Pinpoint the cell where the given text exists, returning its (x, y) midpoint coordinate. 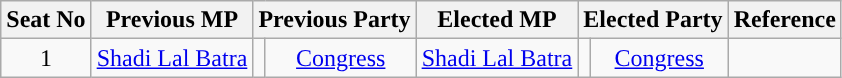
Reference (784, 20)
1 (46, 58)
Seat No (46, 20)
Previous Party (334, 20)
Previous MP (172, 20)
Elected Party (653, 20)
Elected MP (497, 20)
